Capture the cell that displays the provided text and extract its [X, Y] central coordinate. 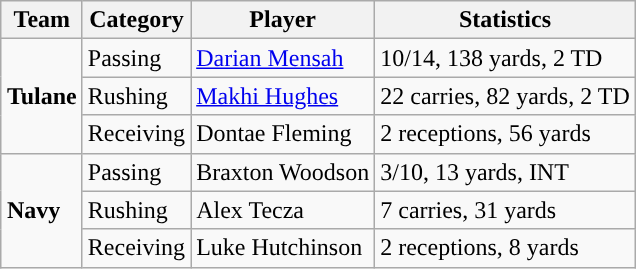
7 carries, 31 yards [506, 210]
Braxton Woodson [283, 172]
Player [283, 20]
Makhi Hughes [283, 96]
Luke Hutchinson [283, 248]
10/14, 138 yards, 2 TD [506, 58]
22 carries, 82 yards, 2 TD [506, 96]
3/10, 13 yards, INT [506, 172]
Team [42, 20]
Darian Mensah [283, 58]
2 receptions, 56 yards [506, 134]
2 receptions, 8 yards [506, 248]
Statistics [506, 20]
Category [136, 20]
Dontae Fleming [283, 134]
Tulane [42, 96]
Alex Tecza [283, 210]
Navy [42, 210]
